Provide the (X, Y) coordinate of the cell's center where the given text is located.  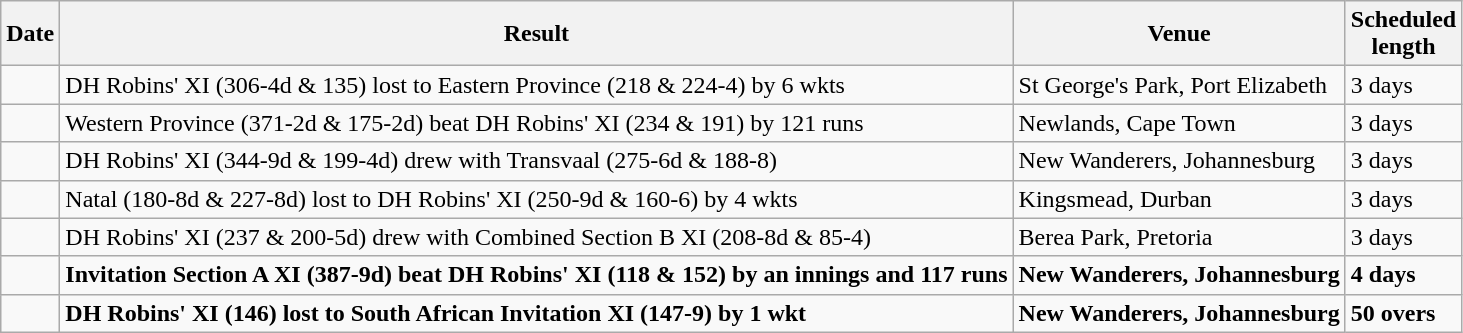
50 overs (1403, 313)
DH Robins' XI (146) lost to South African Invitation XI (147-9) by 1 wkt (536, 313)
Invitation Section A XI (387-9d) beat DH Robins' XI (118 & 152) by an innings and 117 runs (536, 275)
Western Province (371-2d & 175-2d) beat DH Robins' XI (234 & 191) by 121 runs (536, 123)
DH Robins' XI (237 & 200-5d) drew with Combined Section B XI (208-8d & 85-4) (536, 237)
Scheduledlength (1403, 34)
DH Robins' XI (344-9d & 199-4d) drew with Transvaal (275-6d & 188-8) (536, 161)
Newlands, Cape Town (1179, 123)
Venue (1179, 34)
Natal (180-8d & 227-8d) lost to DH Robins' XI (250-9d & 160-6) by 4 wkts (536, 199)
Date (30, 34)
4 days (1403, 275)
Berea Park, Pretoria (1179, 237)
Kingsmead, Durban (1179, 199)
DH Robins' XI (306-4d & 135) lost to Eastern Province (218 & 224-4) by 6 wkts (536, 85)
St George's Park, Port Elizabeth (1179, 85)
Result (536, 34)
